Determine the [x, y] coordinate at the center of the cell enclosing the given text.  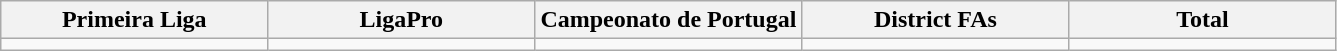
Total [1202, 20]
Campeonato de Portugal [668, 20]
Primeira Liga [134, 20]
District FAs [936, 20]
LigaPro [402, 20]
